Find where the given text appears and provide that cell's center as (X, Y) coordinate. 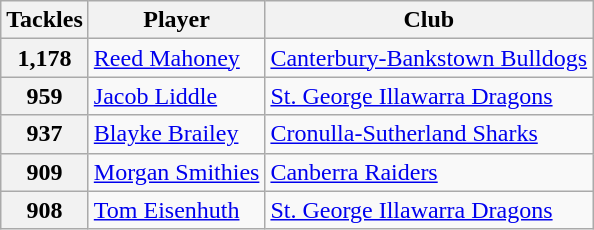
Tom Eisenhuth (176, 210)
Club (429, 20)
Blayke Brailey (176, 134)
Canterbury-Bankstown Bulldogs (429, 58)
959 (45, 96)
Canberra Raiders (429, 172)
Reed Mahoney (176, 58)
908 (45, 210)
Jacob Liddle (176, 96)
Morgan Smithies (176, 172)
1,178 (45, 58)
Tackles (45, 20)
Player (176, 20)
937 (45, 134)
909 (45, 172)
Cronulla-Sutherland Sharks (429, 134)
